Return (x, y) of the center of cell containing provided text 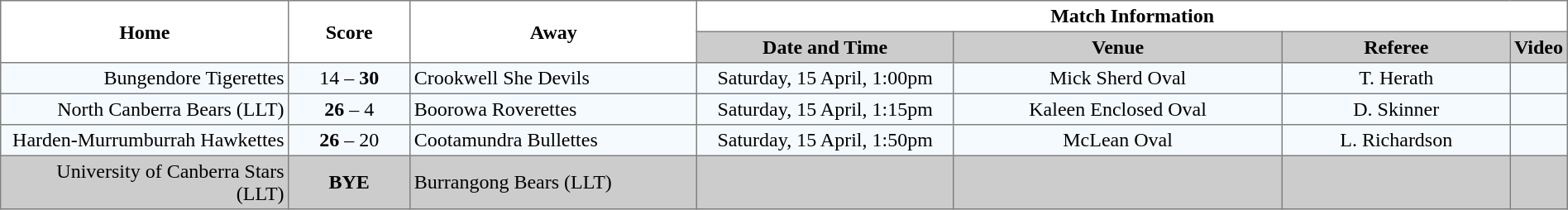
Score (349, 31)
Crookwell She Devils (554, 79)
Burrangong Bears (LLT) (554, 182)
Kaleen Enclosed Oval (1118, 109)
North Canberra Bears (LLT) (145, 109)
26 – 20 (349, 141)
Referee (1396, 47)
Mick Sherd Oval (1118, 79)
Saturday, 15 April, 1:50pm (825, 141)
Boorowa Roverettes (554, 109)
McLean Oval (1118, 141)
Bungendore Tigerettes (145, 79)
Cootamundra Bullettes (554, 141)
D. Skinner (1396, 109)
Saturday, 15 April, 1:00pm (825, 79)
14 – 30 (349, 79)
26 – 4 (349, 109)
Saturday, 15 April, 1:15pm (825, 109)
L. Richardson (1396, 141)
Match Information (1132, 17)
Video (1539, 47)
University of Canberra Stars (LLT) (145, 182)
Away (554, 31)
Harden-Murrumburrah Hawkettes (145, 141)
Home (145, 31)
Date and Time (825, 47)
BYE (349, 182)
T. Herath (1396, 79)
Venue (1118, 47)
